Capture the cell that displays the provided text and extract its [X, Y] central coordinate. 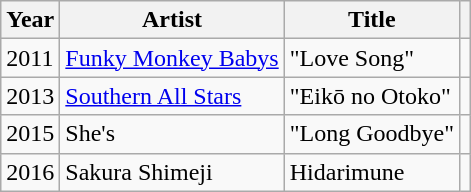
2016 [30, 172]
Title [372, 20]
2015 [30, 134]
2013 [30, 96]
Hidarimune [372, 172]
Sakura Shimeji [172, 172]
"Eikō no Otoko" [372, 96]
"Long Goodbye" [372, 134]
Southern All Stars [172, 96]
"Love Song" [372, 58]
She's [172, 134]
Funky Monkey Babys [172, 58]
Year [30, 20]
Artist [172, 20]
2011 [30, 58]
